Detect which cell encompasses the target text, then output its (x, y) center coordinate. 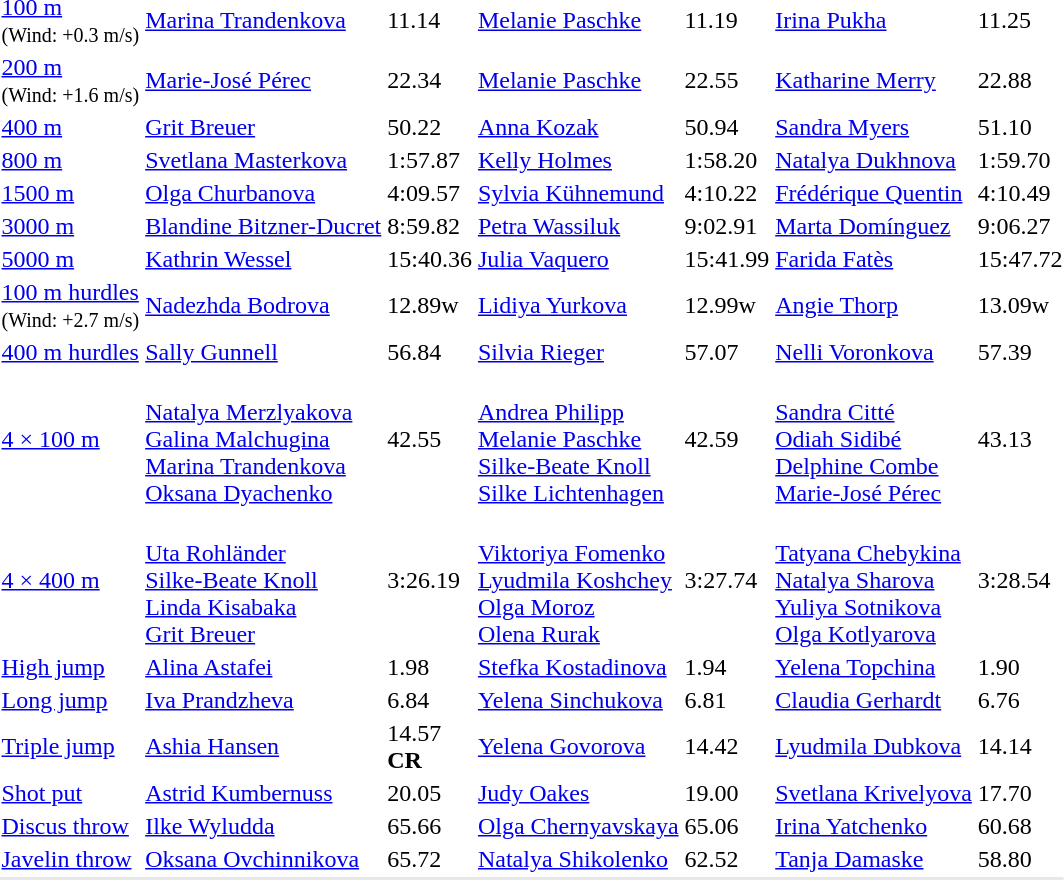
4 × 400 m (70, 580)
Kelly Holmes (578, 160)
Yelena Topchina (874, 667)
56.84 (430, 352)
Frédérique Quentin (874, 193)
65.72 (430, 859)
Marie-José Pérec (264, 80)
57.07 (727, 352)
Lyudmila Dubkova (874, 746)
9:06.27 (1020, 226)
15:41.99 (727, 259)
42.55 (430, 439)
4:10.22 (727, 193)
Iva Prandzheva (264, 700)
400 m hurdles (70, 352)
Farida Fatès (874, 259)
1.94 (727, 667)
Javelin throw (70, 859)
Astrid Kumbernuss (264, 793)
22.55 (727, 80)
Natalya Shikolenko (578, 859)
Natalya MerzlyakovaGalina MalchuginaMarina TrandenkovaOksana Dyachenko (264, 439)
Triple jump (70, 746)
Sylvia Kühnemund (578, 193)
Sandra Myers (874, 127)
Stefka Kostadinova (578, 667)
100 m hurdles(Wind: +2.7 m/s) (70, 306)
Grit Breuer (264, 127)
High jump (70, 667)
Sally Gunnell (264, 352)
Shot put (70, 793)
Tatyana ChebykinaNatalya SharovaYuliya SotnikovaOlga Kotlyarova (874, 580)
5000 m (70, 259)
43.13 (1020, 439)
8:59.82 (430, 226)
3:26.19 (430, 580)
Judy Oakes (578, 793)
200 m(Wind: +1.6 m/s) (70, 80)
22.88 (1020, 80)
Marta Domínguez (874, 226)
Natalya Dukhnova (874, 160)
Svetlana Krivelyova (874, 793)
800 m (70, 160)
1:58.20 (727, 160)
6.76 (1020, 700)
3:28.54 (1020, 580)
6.84 (430, 700)
Julia Vaquero (578, 259)
Viktoriya FomenkoLyudmila KoshcheyOlga MorozOlena Rurak (578, 580)
Blandine Bitzner-Ducret (264, 226)
4:10.49 (1020, 193)
Petra Wassiluk (578, 226)
Lidiya Yurkova (578, 306)
57.39 (1020, 352)
14.42 (727, 746)
400 m (70, 127)
4 × 100 m (70, 439)
17.70 (1020, 793)
58.80 (1020, 859)
4:09.57 (430, 193)
Nelli Voronkova (874, 352)
1.98 (430, 667)
Nadezhda Bodrova (264, 306)
19.00 (727, 793)
1:57.87 (430, 160)
Irina Yatchenko (874, 826)
51.10 (1020, 127)
12.89w (430, 306)
15:47.72 (1020, 259)
Katharine Merry (874, 80)
12.99w (727, 306)
Olga Churbanova (264, 193)
42.59 (727, 439)
Silvia Rieger (578, 352)
6.81 (727, 700)
1500 m (70, 193)
15:40.36 (430, 259)
Alina Astafei (264, 667)
60.68 (1020, 826)
14.57CR (430, 746)
50.94 (727, 127)
Yelena Sinchukova (578, 700)
Claudia Gerhardt (874, 700)
3:27.74 (727, 580)
Anna Kozak (578, 127)
3000 m (70, 226)
Discus throw (70, 826)
Yelena Govorova (578, 746)
Sandra CittéOdiah SidibéDelphine CombeMarie-José Pérec (874, 439)
1.90 (1020, 667)
Long jump (70, 700)
Oksana Ovchinnikova (264, 859)
22.34 (430, 80)
Andrea PhilippMelanie PaschkeSilke-Beate KnollSilke Lichtenhagen (578, 439)
Olga Chernyavskaya (578, 826)
Kathrin Wessel (264, 259)
1:59.70 (1020, 160)
Ilke Wyludda (264, 826)
Melanie Paschke (578, 80)
65.06 (727, 826)
62.52 (727, 859)
50.22 (430, 127)
Angie Thorp (874, 306)
Tanja Damaske (874, 859)
65.66 (430, 826)
Uta RohländerSilke-Beate KnollLinda KisabakaGrit Breuer (264, 580)
Ashia Hansen (264, 746)
13.09w (1020, 306)
9:02.91 (727, 226)
14.14 (1020, 746)
20.05 (430, 793)
Svetlana Masterkova (264, 160)
